For the text-containing cell, return its midpoint in [x, y] coordinate format. 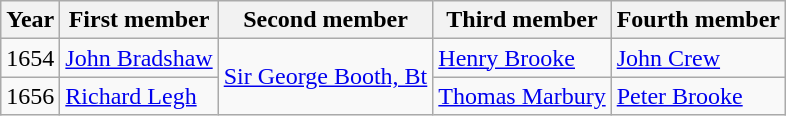
Peter Brooke [698, 96]
John Crew [698, 58]
Henry Brooke [522, 58]
1654 [30, 58]
John Bradshaw [139, 58]
Third member [522, 20]
Thomas Marbury [522, 96]
Sir George Booth, Bt [326, 77]
Year [30, 20]
1656 [30, 96]
Fourth member [698, 20]
Second member [326, 20]
Richard Legh [139, 96]
First member [139, 20]
